Identify which cell holds the provided text, then report its (X, Y) central coordinate. 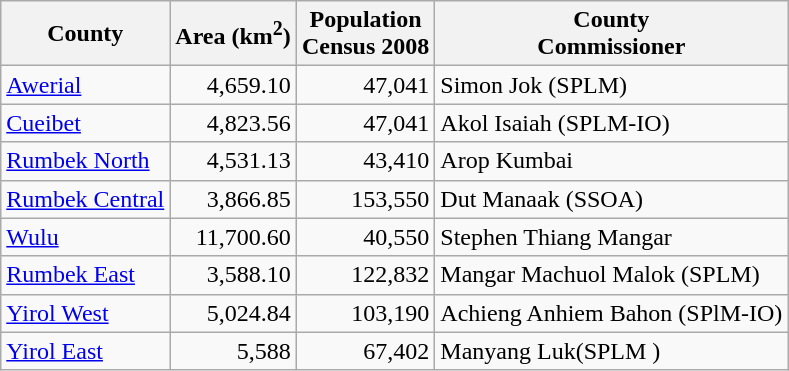
153,550 (365, 199)
3,866.85 (234, 199)
Mangar Machuol Malok (SPLM) (612, 275)
Wulu (86, 237)
Area (km2) (234, 34)
3,588.10 (234, 275)
43,410 (365, 161)
Awerial (86, 85)
Akol Isaiah (SPLM-IO) (612, 123)
103,190 (365, 313)
County Commissioner (612, 34)
Achieng Anhiem Bahon (SPlM-IO) (612, 313)
Cueibet (86, 123)
PopulationCensus 2008 (365, 34)
Rumbek Central (86, 199)
40,550 (365, 237)
Dut Manaak (SSOA) (612, 199)
11,700.60 (234, 237)
Yirol West (86, 313)
Manyang Luk(SPLM ) (612, 351)
Rumbek North (86, 161)
4,823.56 (234, 123)
5,024.84 (234, 313)
4,531.13 (234, 161)
Stephen Thiang Mangar (612, 237)
Rumbek East (86, 275)
67,402 (365, 351)
Yirol East (86, 351)
Arop Kumbai (612, 161)
4,659.10 (234, 85)
122,832 (365, 275)
County (86, 34)
5,588 (234, 351)
Simon Jok (SPLM) (612, 85)
